Provide the (X, Y) coordinate of the cell's center where the given text is located.  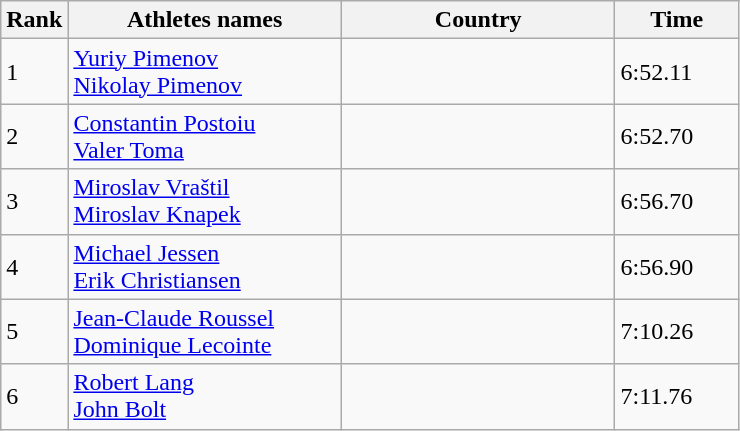
6 (34, 396)
7:10.26 (677, 332)
Constantin PostoiuValer Toma (205, 136)
6:56.90 (677, 266)
Athletes names (205, 20)
Michael JessenErik Christiansen (205, 266)
Miroslav VraštilMiroslav Knapek (205, 202)
5 (34, 332)
7:11.76 (677, 396)
3 (34, 202)
Rank (34, 20)
1 (34, 72)
Yuriy PimenovNikolay Pimenov (205, 72)
6:52.70 (677, 136)
Time (677, 20)
6:56.70 (677, 202)
2 (34, 136)
Country (478, 20)
4 (34, 266)
6:52.11 (677, 72)
Jean-Claude RousselDominique Lecointe (205, 332)
Robert LangJohn Bolt (205, 396)
